Search for the cell housing the specified text and yield its [X, Y] center coordinate. 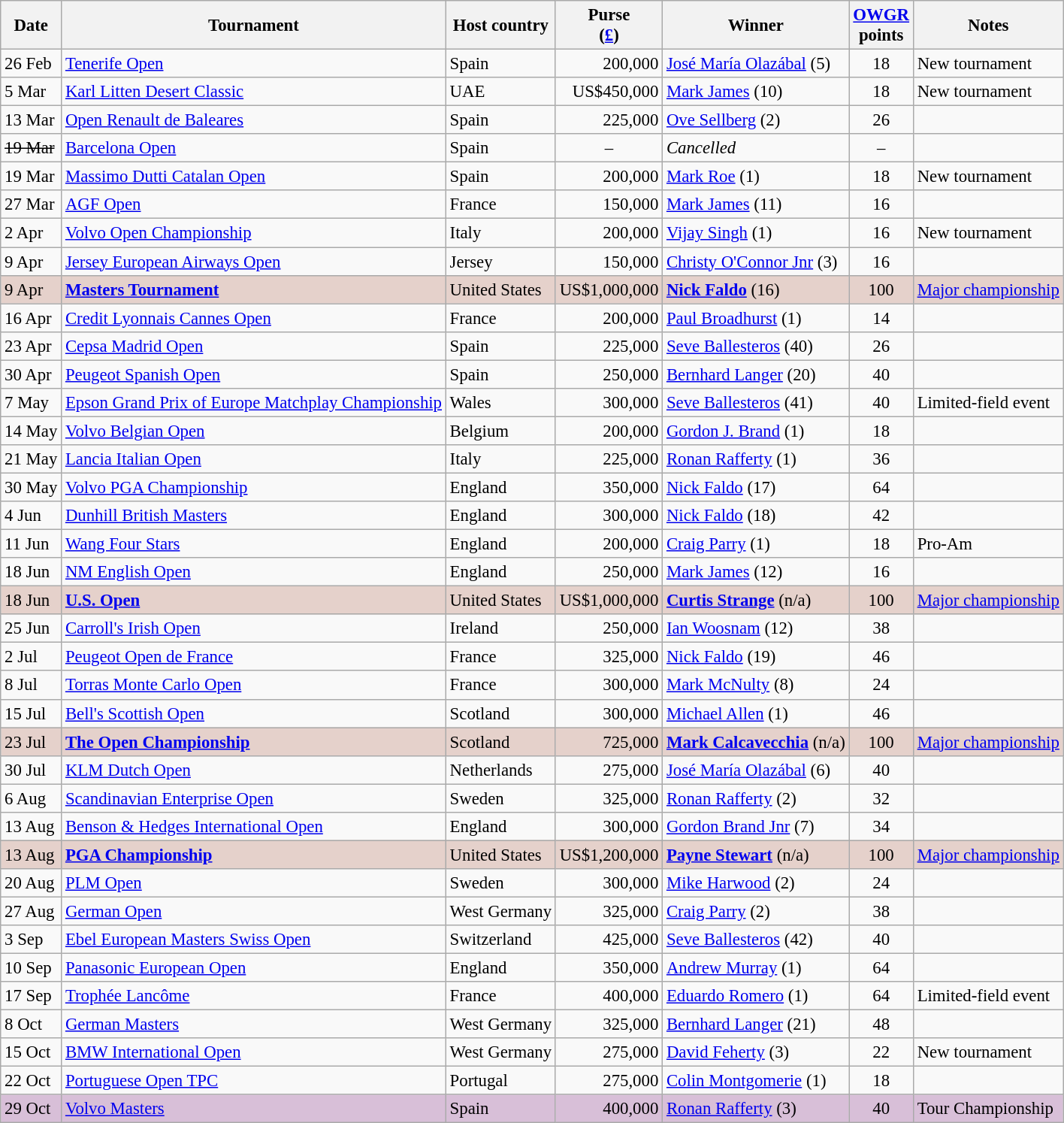
725,000 [609, 742]
Eduardo Romero (1) [756, 996]
Winner [756, 26]
Bernhard Langer (20) [756, 374]
The Open Championship [254, 742]
Seve Ballesteros (42) [756, 940]
42 [881, 516]
Portugal [500, 1081]
PGA Championship [254, 855]
Mark McNulty (8) [756, 686]
Ronan Rafferty (2) [756, 798]
Benson & Hedges International Open [254, 827]
6 Aug [32, 798]
30 Jul [32, 770]
NM English Open [254, 572]
Trophée Lancôme [254, 996]
Jersey [500, 262]
Credit Lyonnais Cannes Open [254, 318]
David Feherty (3) [756, 1052]
Carroll's Irish Open [254, 628]
Paul Broadhurst (1) [756, 318]
Masters Tournament [254, 289]
Bernhard Langer (21) [756, 1025]
Massimo Dutti Catalan Open [254, 177]
20 Aug [32, 883]
Wang Four Stars [254, 544]
14 May [32, 431]
Nick Faldo (19) [756, 657]
Ian Woosnam (12) [756, 628]
Payne Stewart (n/a) [756, 855]
5 Mar [32, 92]
14 [881, 318]
36 [881, 459]
23 Jul [32, 742]
Mark James (12) [756, 572]
Curtis Strange (n/a) [756, 601]
425,000 [609, 940]
3 Sep [32, 940]
29 Oct [32, 1109]
Tenerife Open [254, 64]
22 Oct [32, 1081]
30 May [32, 487]
27 Mar [32, 205]
25 Jun [32, 628]
27 Aug [32, 911]
16 Apr [32, 318]
Panasonic European Open [254, 968]
BMW International Open [254, 1052]
Volvo Belgian Open [254, 431]
23 Apr [32, 346]
Vijay Singh (1) [756, 233]
Nick Faldo (17) [756, 487]
11 Jun [32, 544]
48 [881, 1025]
8 Oct [32, 1025]
10 Sep [32, 968]
Mark Calcavecchia (n/a) [756, 742]
15 Oct [32, 1052]
Lancia Italian Open [254, 459]
Bell's Scottish Open [254, 713]
Wales [500, 403]
30 Apr [32, 374]
Ebel European Masters Swiss Open [254, 940]
Portuguese Open TPC [254, 1081]
21 May [32, 459]
Nick Faldo (18) [756, 516]
US$1,200,000 [609, 855]
34 [881, 827]
2 Apr [32, 233]
Date [32, 26]
26 Feb [32, 64]
Notes [988, 26]
Peugeot Open de France [254, 657]
Seve Ballesteros (40) [756, 346]
32 [881, 798]
Tournament [254, 26]
Purse(£) [609, 26]
Mark Roe (1) [756, 177]
Netherlands [500, 770]
Cepsa Madrid Open [254, 346]
U.S. Open [254, 601]
17 Sep [32, 996]
Open Renault de Baleares [254, 120]
Volvo Masters [254, 1109]
Ove Sellberg (2) [756, 120]
Ronan Rafferty (3) [756, 1109]
UAE [500, 92]
Volvo Open Championship [254, 233]
Michael Allen (1) [756, 713]
Seve Ballesteros (41) [756, 403]
2 Jul [32, 657]
Craig Parry (2) [756, 911]
22 [881, 1052]
Pro-Am [988, 544]
Gordon J. Brand (1) [756, 431]
US$450,000 [609, 92]
Ireland [500, 628]
Jersey European Airways Open [254, 262]
Mark James (11) [756, 205]
José María Olazábal (5) [756, 64]
Craig Parry (1) [756, 544]
Tour Championship [988, 1109]
Andrew Murray (1) [756, 968]
Host country [500, 26]
Nick Faldo (16) [756, 289]
Dunhill British Masters [254, 516]
German Open [254, 911]
Gordon Brand Jnr (7) [756, 827]
Christy O'Connor Jnr (3) [756, 262]
Scandinavian Enterprise Open [254, 798]
Epson Grand Prix of Europe Matchplay Championship [254, 403]
Cancelled [756, 148]
Peugeot Spanish Open [254, 374]
13 Mar [32, 120]
Barcelona Open [254, 148]
4 Jun [32, 516]
German Masters [254, 1025]
7 May [32, 403]
15 Jul [32, 713]
AGF Open [254, 205]
Switzerland [500, 940]
Colin Montgomerie (1) [756, 1081]
Mike Harwood (2) [756, 883]
Torras Monte Carlo Open [254, 686]
Ronan Rafferty (1) [756, 459]
PLM Open [254, 883]
Karl Litten Desert Classic [254, 92]
José María Olazábal (6) [756, 770]
Belgium [500, 431]
Volvo PGA Championship [254, 487]
KLM Dutch Open [254, 770]
Mark James (10) [756, 92]
8 Jul [32, 686]
OWGRpoints [881, 26]
